Return the [x, y] coordinate for the center point of the cell that contains the specified text.  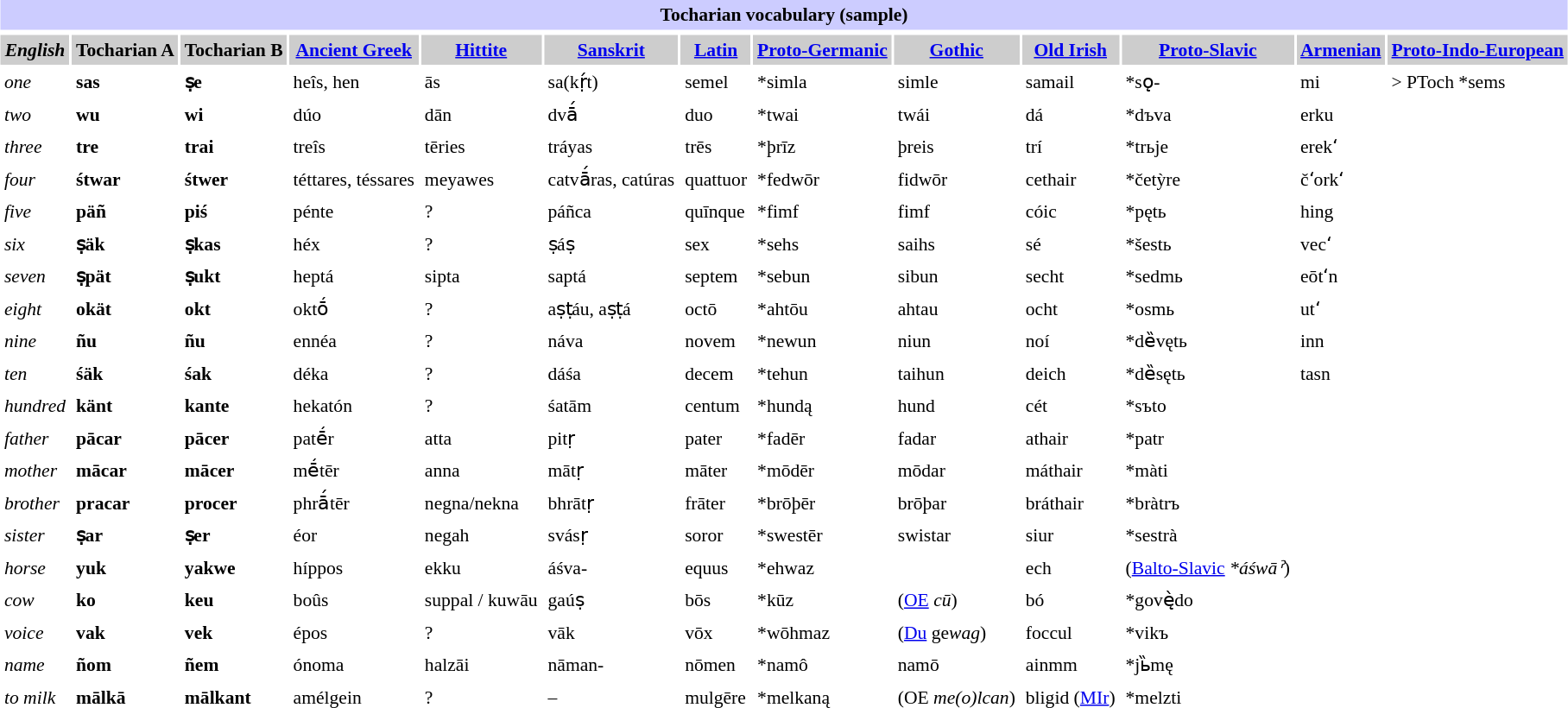
namō [957, 665]
déka [354, 374]
father [35, 438]
*wōhmaz [823, 633]
cóic [1071, 212]
four [35, 179]
erku [1342, 115]
(Du gewag) [957, 633]
inn [1342, 341]
bráthair [1071, 503]
ṣáṣ [611, 244]
*sehs [823, 244]
päñ [126, 212]
deich [1071, 374]
boûs [354, 600]
ṣukt [233, 276]
twái [957, 115]
ekku [481, 567]
*jь̏mę [1207, 665]
ocht [1071, 308]
känt [126, 406]
vek [233, 633]
hekatón [354, 406]
secht [1071, 276]
simle [957, 82]
fimf [957, 212]
*dȅvętь [1207, 341]
heîs, hen [354, 82]
tráyas [611, 147]
mātṛ [611, 471]
*swestēr [823, 535]
pācar [126, 438]
páñca [611, 212]
procer [233, 503]
sas [126, 82]
vak [126, 633]
atta [481, 438]
*šestь [1207, 244]
bōs [717, 600]
þreis [957, 147]
pācer [233, 438]
eight [35, 308]
suppal / kuwāu [481, 600]
(OE cū) [957, 600]
śatām [611, 406]
*þrīz [823, 147]
novem [717, 341]
pitṛ [611, 438]
vecʻ [1342, 244]
nōmen [717, 665]
Tocharian A [126, 49]
čʻorkʻ [1342, 179]
keu [233, 600]
ṣar [126, 535]
hund [957, 406]
*sǫ- [1207, 82]
dvā́ [611, 115]
meyawes [481, 179]
áśva- [611, 567]
septem [717, 276]
éor [354, 535]
māter [717, 471]
hing [1342, 212]
trí [1071, 147]
*tehun [823, 374]
*četỳre [1207, 179]
ās [481, 82]
ennéa [354, 341]
frāter [717, 503]
equus [717, 567]
trai [233, 147]
brōþar [957, 503]
*fedwōr [823, 179]
vōx [717, 633]
*govę̀do [1207, 600]
eōtʻn [1342, 276]
> PToch *sems [1478, 82]
híppos [354, 567]
pracar [126, 503]
semel [717, 82]
*sedmь [1207, 276]
tēries [481, 147]
ech [1071, 567]
téttares, téssares [354, 179]
piś [233, 212]
kante [233, 406]
name [35, 665]
*sebun [823, 276]
náva [611, 341]
sipta [481, 276]
fidwōr [957, 179]
soror [717, 535]
*fadēr [823, 438]
tasn [1342, 374]
Tocharian vocabulary (sample) [784, 15]
Armenian [1342, 49]
bhrātṛ [611, 503]
duo [717, 115]
dān [481, 115]
svásṛ [611, 535]
dúo [354, 115]
patḗr [354, 438]
pater [717, 438]
*newun [823, 341]
Gothic [957, 49]
ñem [233, 665]
English [35, 49]
fadar [957, 438]
saihs [957, 244]
mḗtēr [354, 471]
saptá [611, 276]
brother [35, 503]
*osmь [1207, 308]
(Balto-Slavic *áśwāˀ) [1207, 567]
vāk [611, 633]
negna/nekna [481, 503]
tre [126, 147]
sex [717, 244]
six [35, 244]
ṣpät [126, 276]
*ahtōu [823, 308]
horse [35, 567]
sister [35, 535]
one [35, 82]
śtwar [126, 179]
máthair [1071, 471]
nāman- [611, 665]
oktṓ [354, 308]
three [35, 147]
bó [1071, 600]
*patr [1207, 438]
dáśa [611, 374]
*vikъ [1207, 633]
gaúṣ [611, 600]
*sъto [1207, 406]
Hittite [481, 49]
voice [35, 633]
okt [233, 308]
Ancient Greek [354, 49]
taihun [957, 374]
quīnque [717, 212]
*bràtrъ [1207, 503]
ainmm [1071, 665]
octō [717, 308]
Tocharian B [233, 49]
quattuor [717, 179]
catvā́ras, catúras [611, 179]
śäk [126, 374]
foccul [1071, 633]
ónoma [354, 665]
Proto-Indo-European [1478, 49]
okät [126, 308]
trēs [717, 147]
Proto-Slavic [1207, 49]
ten [35, 374]
utʻ [1342, 308]
mother [35, 471]
siur [1071, 535]
centum [717, 406]
*dъva [1207, 115]
mācer [233, 471]
*mōdēr [823, 471]
cét [1071, 406]
épos [354, 633]
*trьje [1207, 147]
phrā́tēr [354, 503]
cethair [1071, 179]
mōdar [957, 471]
*twai [823, 115]
wi [233, 115]
swistar [957, 535]
ṣe [233, 82]
noí [1071, 341]
negah [481, 535]
athair [1071, 438]
mācar [126, 471]
treîs [354, 147]
seven [35, 276]
Sanskrit [611, 49]
*sestrà [1207, 535]
*fimf [823, 212]
*ehwaz [823, 567]
śak [233, 374]
ṣer [233, 535]
decem [717, 374]
erekʻ [1342, 147]
*màti [1207, 471]
niun [957, 341]
Old Irish [1071, 49]
heptá [354, 276]
two [35, 115]
yuk [126, 567]
ahtau [957, 308]
ko [126, 600]
*brōþēr [823, 503]
halzāi [481, 665]
*hundą [823, 406]
sa(kṛ́t) [611, 82]
samail [1071, 82]
anna [481, 471]
hundred [35, 406]
*kūz [823, 600]
ṣäk [126, 244]
*namô [823, 665]
Latin [717, 49]
five [35, 212]
pénte [354, 212]
mi [1342, 82]
sibun [957, 276]
*dȅsętь [1207, 374]
aṣṭáu, aṣṭá [611, 308]
wu [126, 115]
cow [35, 600]
Proto-Germanic [823, 49]
*simla [823, 82]
ñom [126, 665]
dá [1071, 115]
héx [354, 244]
śtwer [233, 179]
sé [1071, 244]
yakwe [233, 567]
ṣkas [233, 244]
*pętь [1207, 212]
nine [35, 341]
